Identify which cell holds the provided text, then report its [X, Y] central coordinate. 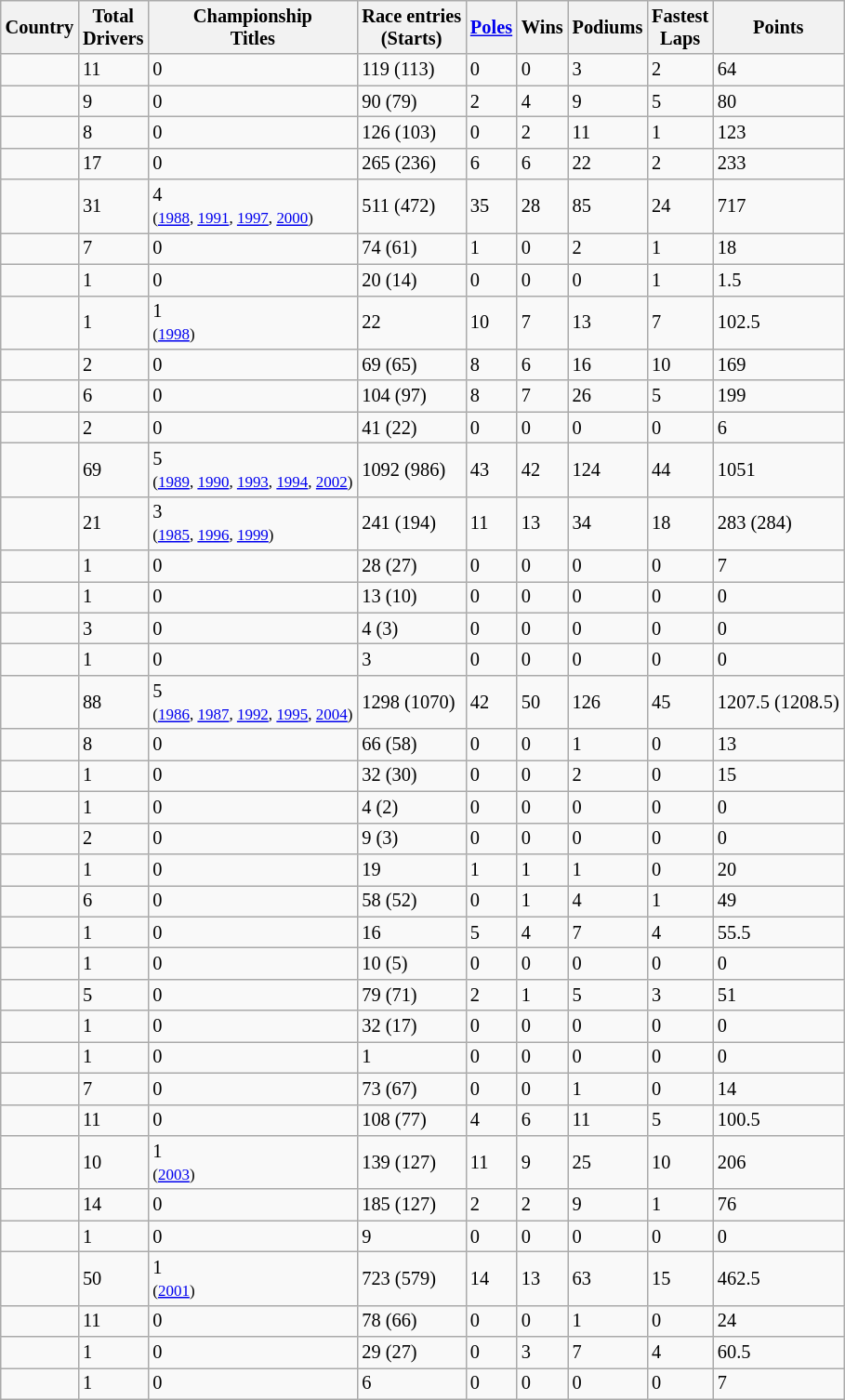
25 [608, 1162]
126 [608, 702]
5(1989, 1990, 1993, 1994, 2002) [253, 469]
283 (284) [778, 523]
5(1986, 1987, 1992, 1995, 2004) [253, 702]
63 [608, 1278]
Poles [491, 27]
Points [778, 27]
66 (58) [411, 745]
26 [608, 396]
199 [778, 396]
20 (14) [411, 280]
60.5 [778, 1353]
28 (27) [411, 566]
717 [778, 206]
19 [411, 869]
21 [113, 523]
1.5 [778, 280]
88 [113, 702]
206 [778, 1162]
64 [778, 70]
32 (30) [411, 775]
233 [778, 164]
1092 (986) [411, 469]
9 (3) [411, 839]
20 [778, 869]
Country [39, 27]
1(2003) [253, 1162]
241 (194) [411, 523]
10 (5) [411, 963]
4 (2) [411, 807]
265 (236) [411, 164]
79 (71) [411, 995]
73 (67) [411, 1089]
80 [778, 101]
119 (113) [411, 70]
1(1998) [253, 323]
34 [608, 523]
185 (127) [411, 1205]
31 [113, 206]
Podiums [608, 27]
78 (66) [411, 1321]
44 [680, 469]
104 (97) [411, 396]
69 [113, 469]
1298 (1070) [411, 702]
1051 [778, 469]
55.5 [778, 932]
69 (65) [411, 364]
124 [608, 469]
Wins [543, 27]
43 [491, 469]
41 (22) [411, 428]
17 [113, 164]
3(1985, 1996, 1999) [253, 523]
90 (79) [411, 101]
723 (579) [411, 1278]
32 (17) [411, 1026]
511 (472) [411, 206]
45 [680, 702]
102.5 [778, 323]
169 [778, 364]
FastestLaps [680, 27]
139 (127) [411, 1162]
ChampionshipTitles [253, 27]
462.5 [778, 1278]
85 [608, 206]
35 [491, 206]
13 (10) [411, 597]
58 (52) [411, 901]
4 (3) [411, 628]
29 (27) [411, 1353]
Race entries(Starts) [411, 27]
126 (103) [411, 132]
28 [543, 206]
1(2001) [253, 1278]
49 [778, 901]
4(1988, 1991, 1997, 2000) [253, 206]
108 (77) [411, 1120]
76 [778, 1205]
74 (61) [411, 248]
123 [778, 132]
100.5 [778, 1120]
TotalDrivers [113, 27]
51 [778, 995]
1207.5 (1208.5) [778, 702]
